Identify which cell holds the provided text, then report its [X, Y] central coordinate. 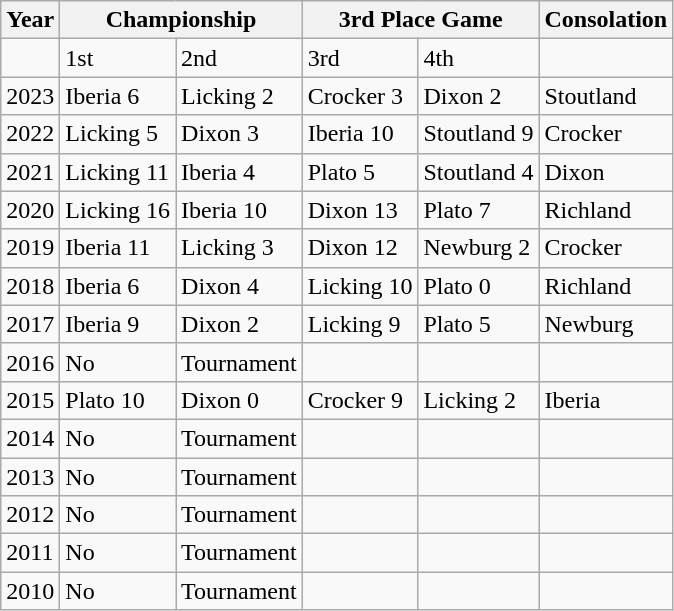
Iberia 9 [118, 324]
Dixon 0 [240, 400]
2017 [30, 324]
Dixon 13 [360, 210]
Newburg [606, 324]
Stoutland 4 [478, 172]
Dixon 4 [240, 286]
2015 [30, 400]
Championship [181, 20]
Consolation [606, 20]
Crocker 3 [360, 96]
Dixon [606, 172]
Stoutland 9 [478, 134]
2021 [30, 172]
2012 [30, 515]
Stoutland [606, 96]
Iberia 11 [118, 248]
2013 [30, 477]
3rd Place Game [420, 20]
Licking 16 [118, 210]
Dixon 12 [360, 248]
Newburg 2 [478, 248]
Crocker 9 [360, 400]
Licking 3 [240, 248]
2014 [30, 438]
Dixon 3 [240, 134]
2022 [30, 134]
2010 [30, 591]
2011 [30, 553]
1st [118, 58]
Iberia [606, 400]
3rd [360, 58]
Plato 10 [118, 400]
2018 [30, 286]
Plato 7 [478, 210]
4th [478, 58]
Licking 10 [360, 286]
Iberia 4 [240, 172]
2016 [30, 362]
2019 [30, 248]
Year [30, 20]
Licking 11 [118, 172]
2nd [240, 58]
2020 [30, 210]
Plato 0 [478, 286]
Licking 9 [360, 324]
Licking 5 [118, 134]
2023 [30, 96]
